Return the [X, Y] coordinate for the center point of the cell that contains the specified text.  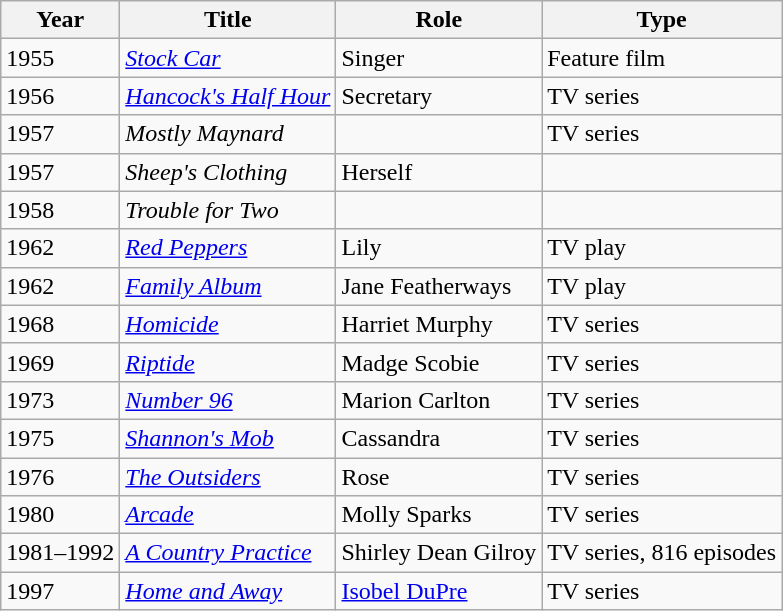
1976 [60, 477]
Shannon's Mob [228, 438]
Stock Car [228, 58]
1981–1992 [60, 553]
1956 [60, 96]
Shirley Dean Gilroy [439, 553]
Arcade [228, 515]
1955 [60, 58]
Secretary [439, 96]
Number 96 [228, 400]
1975 [60, 438]
1997 [60, 591]
Herself [439, 172]
TV series, 816 episodes [662, 553]
Family Album [228, 286]
Mostly Maynard [228, 134]
A Country Practice [228, 553]
1969 [60, 362]
1973 [60, 400]
Trouble for Two [228, 210]
Isobel DuPre [439, 591]
Jane Featherways [439, 286]
1968 [60, 324]
Molly Sparks [439, 515]
Rose [439, 477]
1980 [60, 515]
Hancock's Half Hour [228, 96]
Type [662, 20]
Madge Scobie [439, 362]
Harriet Murphy [439, 324]
Year [60, 20]
Marion Carlton [439, 400]
Singer [439, 58]
Cassandra [439, 438]
Title [228, 20]
Riptide [228, 362]
Red Peppers [228, 248]
The Outsiders [228, 477]
Role [439, 20]
Home and Away [228, 591]
Sheep's Clothing [228, 172]
1958 [60, 210]
Feature film [662, 58]
Homicide [228, 324]
Lily [439, 248]
